Extract the [x, y] coordinate from the center of the cell holding the provided text.  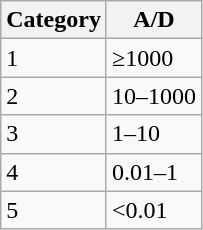
≥1000 [154, 58]
<0.01 [154, 210]
2 [54, 96]
5 [54, 210]
Category [54, 20]
10–1000 [154, 96]
0.01–1 [154, 172]
1–10 [154, 134]
A/D [154, 20]
3 [54, 134]
1 [54, 58]
4 [54, 172]
